Detect which cell encompasses the target text, then output its [X, Y] center coordinate. 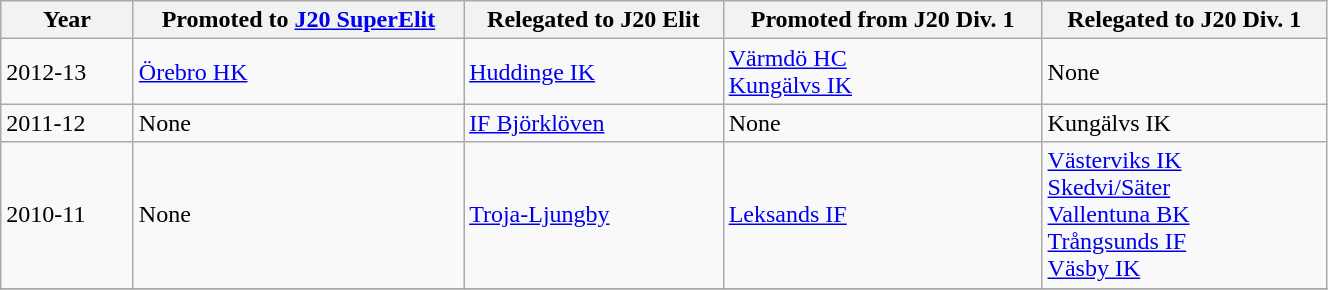
2011-12 [68, 123]
Troja-Ljungby [594, 215]
IF Björklöven [594, 123]
Relegated to J20 Div. 1 [1184, 20]
Värmdö HC Kungälvs IK [882, 72]
Leksands IF [882, 215]
Västerviks IK Skedvi/Säter Vallentuna BK Trångsunds IF Väsby IK [1184, 215]
Promoted from J20 Div. 1 [882, 20]
Year [68, 20]
2010-11 [68, 215]
Kungälvs IK [1184, 123]
Örebro HK [298, 72]
2012-13 [68, 72]
Relegated to J20 Elit [594, 20]
Promoted to J20 SuperElit [298, 20]
Huddinge IK [594, 72]
